Find where the given text appears and provide that cell's center as (x, y) coordinate. 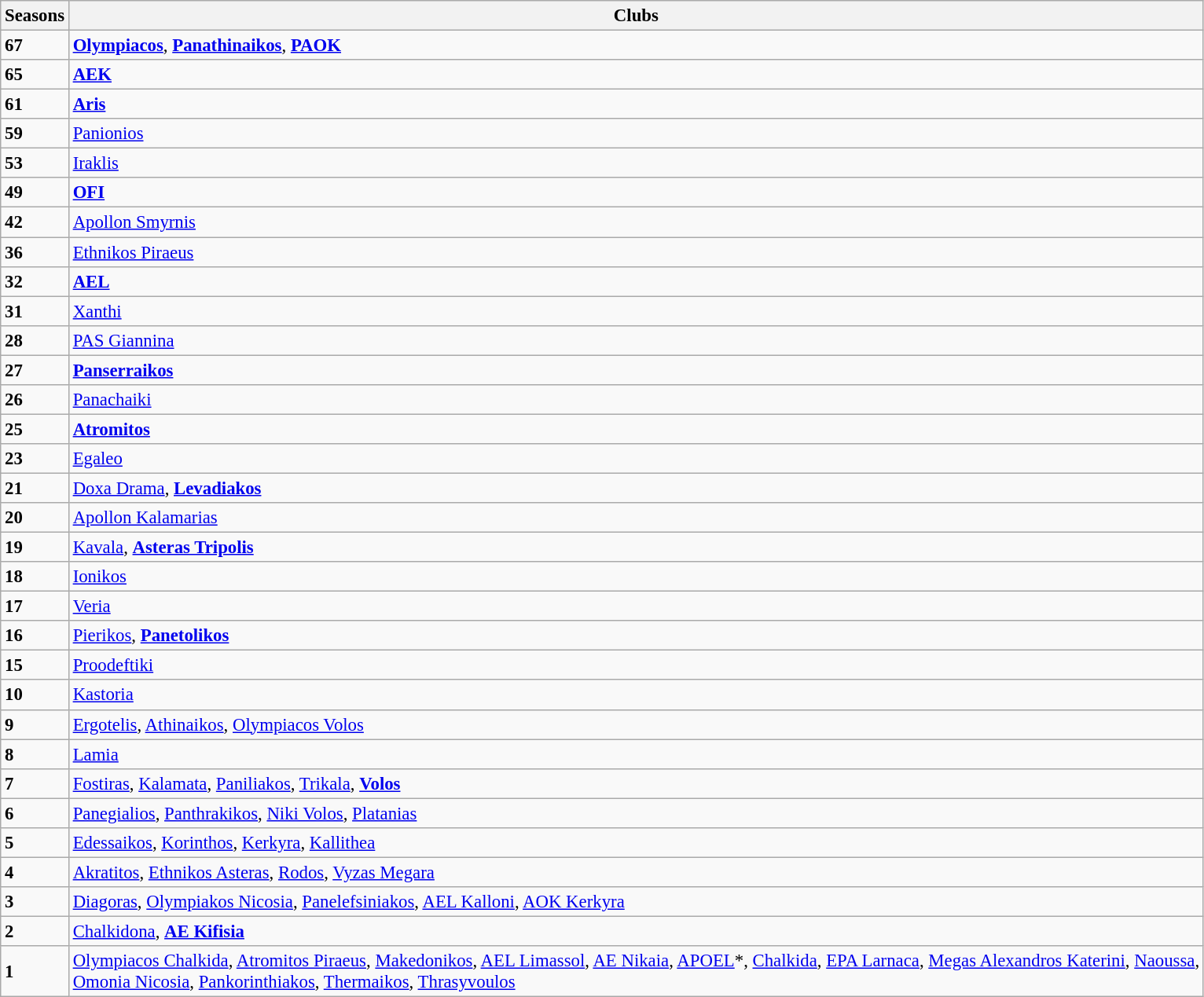
53 (35, 163)
Lamia (636, 754)
Panachaiki (636, 400)
19 (35, 548)
20 (35, 518)
Ergotelis, Athinaikos, Olympiacos Volos (636, 724)
Fostiras, Kalamata, Paniliakos, Trikala, Volos (636, 783)
Doxa Drama, Levadiakos (636, 488)
Diagoras, Olympiakos Nicosia, Panelefsiniakos, AEL Kalloni, AOK Kerkyra (636, 902)
65 (35, 75)
Atromitos (636, 429)
17 (35, 607)
26 (35, 400)
42 (35, 222)
Ethnikos Piraeus (636, 252)
Akratitos, Ethnikos Asteras, Rodos, Vyzas Megara (636, 872)
Pierikos, Panetolikos (636, 636)
2 (35, 931)
Seasons (35, 16)
4 (35, 872)
10 (35, 695)
Apollon Smyrnis (636, 222)
6 (35, 813)
18 (35, 577)
32 (35, 281)
5 (35, 843)
23 (35, 459)
PAS Giannina (636, 340)
59 (35, 134)
31 (35, 311)
Iraklis (636, 163)
Panegialios, Panthrakikos, Niki Volos, Platanias (636, 813)
1 (35, 971)
61 (35, 104)
Aris (636, 104)
16 (35, 636)
Clubs (636, 16)
Edessaikos, Korinthos, Kerkyra, Kallithea (636, 843)
36 (35, 252)
25 (35, 429)
Ionikos (636, 577)
Veria (636, 607)
Chalkidona, AE Kifisia (636, 931)
Panionios (636, 134)
Panserraikos (636, 370)
Xanthi (636, 311)
Egaleo (636, 459)
Olympiacos, Panathinaikos, PAOK (636, 46)
21 (35, 488)
28 (35, 340)
Kavala, Asteras Tripolis (636, 548)
Proodeftiki (636, 665)
Apollon Kalamarias (636, 518)
27 (35, 370)
AEK (636, 75)
9 (35, 724)
Kastoria (636, 695)
8 (35, 754)
49 (35, 192)
15 (35, 665)
67 (35, 46)
3 (35, 902)
7 (35, 783)
OFI (636, 192)
AEL (636, 281)
